Output the [X, Y] coordinate of the center of the cell containing the given text.  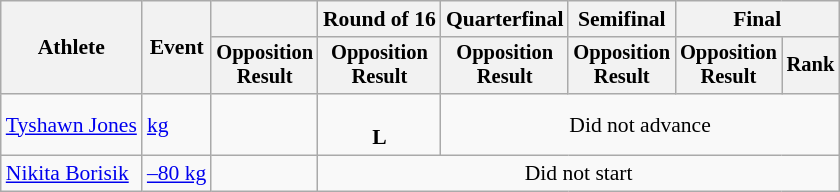
Did not advance [640, 124]
Round of 16 [380, 19]
Rank [811, 66]
Tyshawn Jones [72, 124]
Athlete [72, 48]
Nikita Borisik [72, 174]
–80 kg [176, 174]
Did not start [578, 174]
kg [176, 124]
L [380, 124]
Final [757, 19]
Semifinal [622, 19]
Quarterfinal [505, 19]
Event [176, 48]
